Provide the (x, y) coordinate of the cell's center where the given text is located.  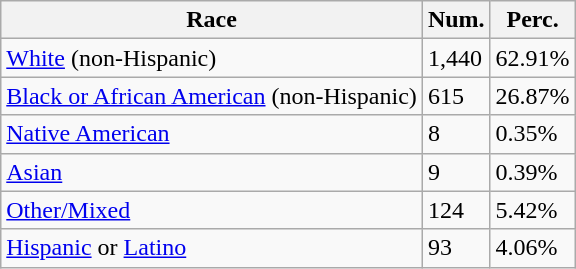
Race (212, 20)
5.42% (532, 210)
26.87% (532, 96)
Other/Mixed (212, 210)
1,440 (456, 58)
0.35% (532, 134)
Native American (212, 134)
Num. (456, 20)
Black or African American (non-Hispanic) (212, 96)
9 (456, 172)
Asian (212, 172)
Perc. (532, 20)
615 (456, 96)
93 (456, 248)
62.91% (532, 58)
White (non-Hispanic) (212, 58)
124 (456, 210)
8 (456, 134)
4.06% (532, 248)
Hispanic or Latino (212, 248)
0.39% (532, 172)
